Locate the cell with the specified text and output its [x, y] center coordinate. 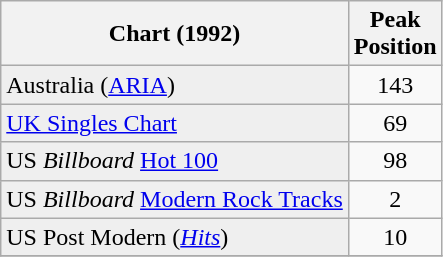
143 [395, 85]
US Post Modern (Hits) [175, 237]
PeakPosition [395, 34]
2 [395, 199]
Australia (ARIA) [175, 85]
10 [395, 237]
Chart (1992) [175, 34]
US Billboard Hot 100 [175, 161]
69 [395, 123]
US Billboard Modern Rock Tracks [175, 199]
98 [395, 161]
UK Singles Chart [175, 123]
